Extract the (X, Y) coordinate from the center of the cell holding the provided text.  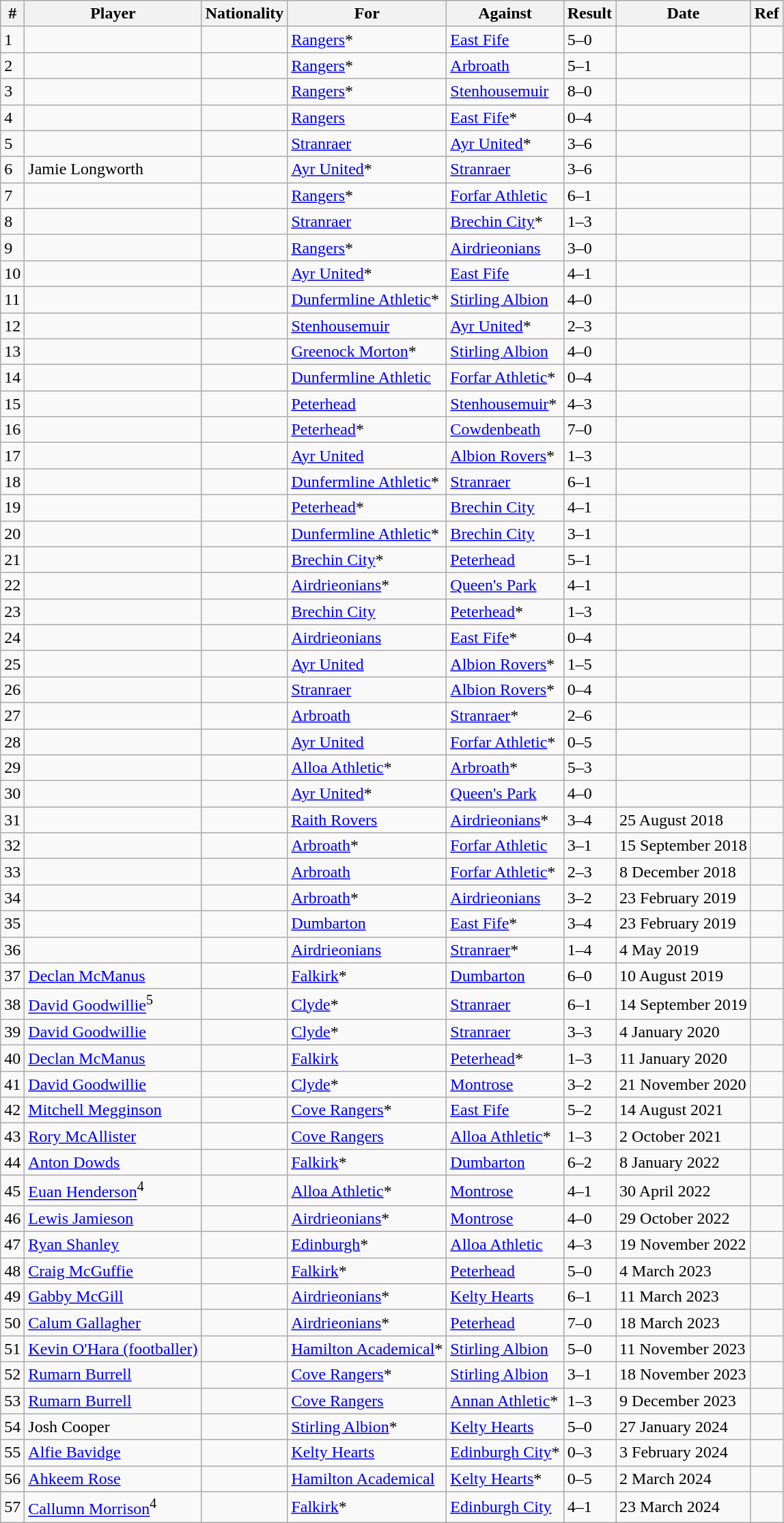
15 (12, 404)
46 (12, 1219)
5 (12, 143)
Gabby McGill (113, 1297)
8 January 2022 (684, 1162)
57 (12, 1507)
23 (12, 612)
Falkirk (367, 1058)
15 September 2018 (684, 846)
54 (12, 1427)
39 (12, 1032)
30 (12, 794)
13 (12, 352)
2 October 2021 (684, 1136)
3–0 (589, 247)
41 (12, 1084)
7 (12, 195)
25 (12, 663)
3–3 (589, 1032)
Alfie Bavidge (113, 1453)
56 (12, 1479)
30 April 2022 (684, 1190)
Edinburgh City* (505, 1453)
45 (12, 1190)
28 (12, 741)
Greenock Morton* (367, 352)
38 (12, 1004)
6 (12, 169)
Result (589, 14)
4 (12, 118)
Lewis Jamieson (113, 1219)
Mitchell Megginson (113, 1110)
5–2 (589, 1110)
Against (505, 14)
16 (12, 430)
2–6 (589, 715)
Nationality (244, 14)
Rangers (367, 118)
14 September 2019 (684, 1004)
Jamie Longworth (113, 169)
David Goodwillie5 (113, 1004)
26 (12, 689)
53 (12, 1401)
Kelty Hearts* (505, 1479)
51 (12, 1349)
9 (12, 247)
49 (12, 1297)
Alloa Athletic (505, 1245)
17 (12, 456)
Hamilton Academical (367, 1479)
11 November 2023 (684, 1349)
Ryan Shanley (113, 1245)
27 (12, 715)
10 (12, 273)
3 February 2024 (684, 1453)
55 (12, 1453)
Annan Athletic* (505, 1401)
Stirling Albion* (367, 1427)
Dunfermline Athletic (367, 378)
21 (12, 560)
14 (12, 378)
Callumn Morrison4 (113, 1507)
18 November 2023 (684, 1375)
19 (12, 508)
0–3 (589, 1453)
6–2 (589, 1162)
8–0 (589, 92)
34 (12, 898)
Kevin O'Hara (footballer) (113, 1349)
Hamilton Academical* (367, 1349)
44 (12, 1162)
32 (12, 846)
23 March 2024 (684, 1507)
Date (684, 14)
29 (12, 768)
11 January 2020 (684, 1058)
33 (12, 872)
25 August 2018 (684, 820)
9 December 2023 (684, 1401)
11 March 2023 (684, 1297)
5–3 (589, 768)
Calum Gallagher (113, 1323)
1 (12, 40)
31 (12, 820)
Raith Rovers (367, 820)
14 August 2021 (684, 1110)
6–0 (589, 976)
48 (12, 1271)
3 (12, 92)
Josh Cooper (113, 1427)
Edinburgh* (367, 1245)
Cowdenbeath (505, 430)
8 December 2018 (684, 872)
Stenhousemuir* (505, 404)
36 (12, 950)
22 (12, 586)
Edinburgh City (505, 1507)
40 (12, 1058)
12 (12, 326)
4 January 2020 (684, 1032)
10 August 2019 (684, 976)
1–5 (589, 663)
35 (12, 924)
11 (12, 299)
43 (12, 1136)
Craig McGuffie (113, 1271)
2 March 2024 (684, 1479)
52 (12, 1375)
# (12, 14)
37 (12, 976)
29 October 2022 (684, 1219)
Player (113, 14)
4 May 2019 (684, 950)
50 (12, 1323)
Euan Henderson4 (113, 1190)
27 January 2024 (684, 1427)
19 November 2022 (684, 1245)
Rory McAllister (113, 1136)
18 (12, 482)
4 March 2023 (684, 1271)
8 (12, 221)
Ahkeem Rose (113, 1479)
For (367, 14)
24 (12, 637)
1–4 (589, 950)
Ref (766, 14)
47 (12, 1245)
42 (12, 1110)
20 (12, 534)
Anton Dowds (113, 1162)
18 March 2023 (684, 1323)
2 (12, 66)
21 November 2020 (684, 1084)
